Scan for the cell matching the given text and deliver its [x, y] coordinate at center. 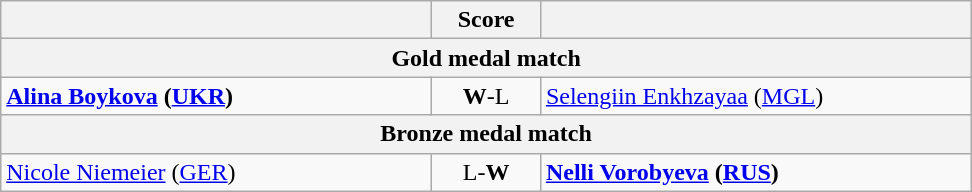
Selengiin Enkhzayaa (MGL) [756, 96]
Nelli Vorobyeva (RUS) [756, 172]
Bronze medal match [486, 134]
Score [486, 20]
Alina Boykova (UKR) [216, 96]
L-W [486, 172]
Nicole Niemeier (GER) [216, 172]
Gold medal match [486, 58]
W-L [486, 96]
